Output the [X, Y] coordinate of the center of the cell containing the given text.  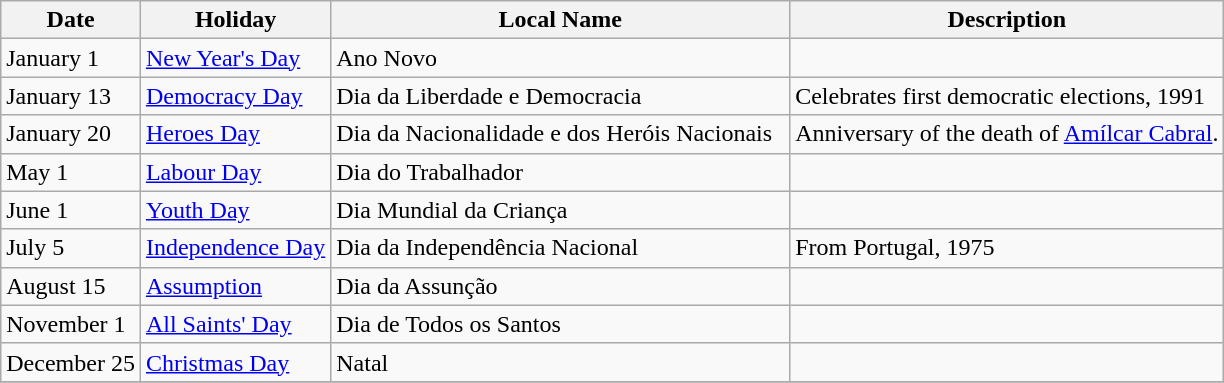
January 1 [71, 58]
Youth Day [235, 210]
Heroes Day [235, 134]
Dia da Assunção [560, 286]
All Saints' Day [235, 324]
Dia da Nacionalidade e dos Heróis Nacionais [560, 134]
November 1 [71, 324]
Local Name [560, 20]
Dia Mundial da Criança [560, 210]
Dia de Todos os Santos [560, 324]
Assumption [235, 286]
New Year's Day [235, 58]
May 1 [71, 172]
June 1 [71, 210]
July 5 [71, 248]
Dia da Liberdade e Democracia [560, 96]
January 20 [71, 134]
Dia do Trabalhador [560, 172]
January 13 [71, 96]
Democracy Day [235, 96]
Natal [560, 362]
Dia da Independência Nacional [560, 248]
Holiday [235, 20]
Labour Day [235, 172]
Date [71, 20]
Christmas Day [235, 362]
Description [1007, 20]
Celebrates first democratic elections, 1991 [1007, 96]
Anniversary of the death of Amílcar Cabral. [1007, 134]
December 25 [71, 362]
From Portugal, 1975 [1007, 248]
Ano Novo [560, 58]
Independence Day [235, 248]
August 15 [71, 286]
